Capture the cell that displays the provided text and extract its [X, Y] central coordinate. 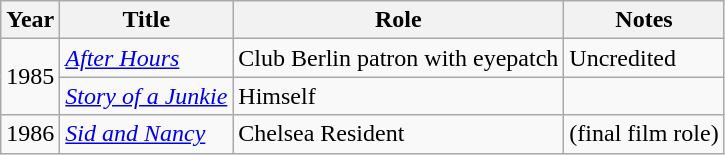
Year [30, 20]
Himself [398, 96]
After Hours [146, 58]
Role [398, 20]
Notes [644, 20]
Uncredited [644, 58]
(final film role) [644, 134]
Club Berlin patron with eyepatch [398, 58]
Sid and Nancy [146, 134]
1985 [30, 77]
Title [146, 20]
1986 [30, 134]
Chelsea Resident [398, 134]
Story of a Junkie [146, 96]
